Find where the given text appears and provide that cell's center as [X, Y] coordinate. 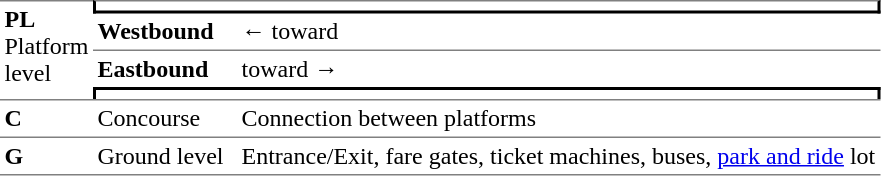
Westbound [165, 33]
Ground level [165, 156]
Connection between platforms [558, 118]
PL Platform level [46, 50]
Entrance/Exit, fare gates, ticket machines, buses, park and ride lot [558, 156]
toward → [558, 69]
G [46, 156]
Concourse [165, 118]
Eastbound [165, 69]
← toward [558, 33]
C [46, 118]
